For the text-containing cell, return its midpoint in (X, Y) coordinate format. 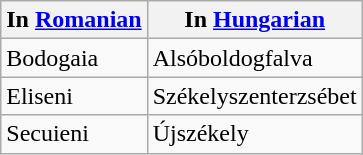
Bodogaia (74, 58)
Eliseni (74, 96)
Újszékely (254, 134)
Székelyszenterzsébet (254, 96)
Secuieni (74, 134)
In Hungarian (254, 20)
In Romanian (74, 20)
Alsóboldogfalva (254, 58)
